Scan for the cell matching the given text and deliver its [X, Y] coordinate at center. 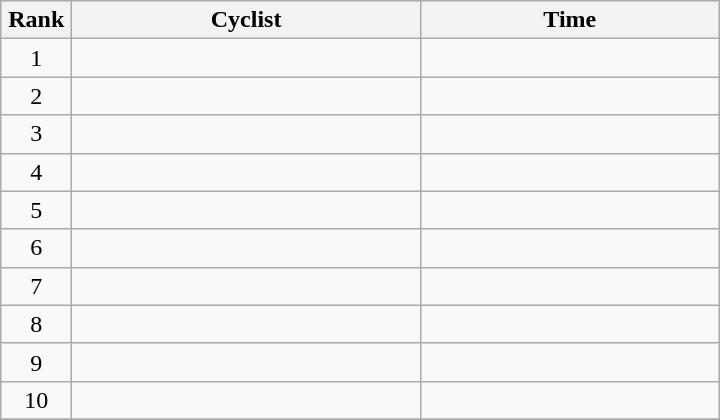
1 [36, 58]
Cyclist [246, 20]
7 [36, 286]
10 [36, 400]
9 [36, 362]
6 [36, 248]
3 [36, 134]
4 [36, 172]
8 [36, 324]
5 [36, 210]
2 [36, 96]
Rank [36, 20]
Time [570, 20]
